Search for the cell housing the specified text and yield its [X, Y] center coordinate. 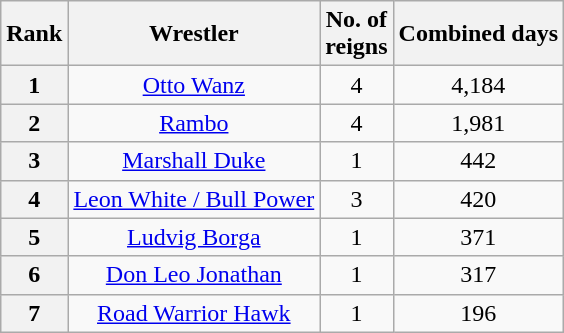
7 [34, 313]
4,184 [478, 85]
420 [478, 199]
Ludvig Borga [194, 237]
Leon White / Bull Power [194, 199]
Marshall Duke [194, 161]
442 [478, 161]
Rank [34, 34]
Otto Wanz [194, 85]
317 [478, 275]
5 [34, 237]
Don Leo Jonathan [194, 275]
Combined days [478, 34]
1,981 [478, 123]
2 [34, 123]
6 [34, 275]
196 [478, 313]
371 [478, 237]
Road Warrior Hawk [194, 313]
No. ofreigns [356, 34]
Wrestler [194, 34]
Rambo [194, 123]
